Extract the [x, y] coordinate from the center of the cell holding the provided text.  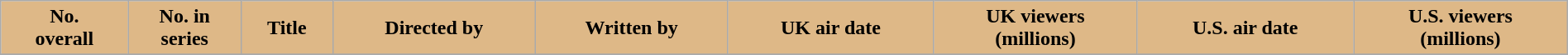
No. inseries [185, 28]
UK viewers(millions) [1035, 28]
Written by [632, 28]
Title [288, 28]
U.S. viewers(millions) [1460, 28]
No.overall [65, 28]
U.S. air date [1245, 28]
Directed by [433, 28]
UK air date [830, 28]
